From the cell containing the given text, extract its center point as [X, Y] coordinate. 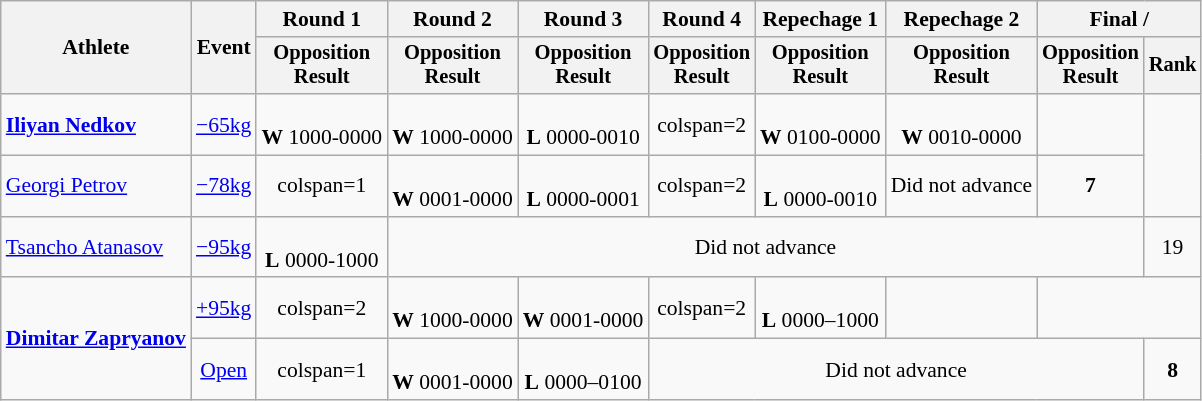
Open [224, 370]
−95kg [224, 248]
Round 4 [702, 19]
Tsancho Atanasov [96, 248]
L 0000–1000 [820, 308]
−65kg [224, 124]
Event [224, 48]
8 [1173, 370]
W 0100-0000 [820, 124]
7 [1090, 186]
−78kg [224, 186]
Repechage 1 [820, 19]
L 0000–0100 [584, 370]
Georgi Petrov [96, 186]
L 0000-0001 [584, 186]
Final / [1119, 19]
Dimitar Zapryanov [96, 339]
19 [1173, 248]
+95kg [224, 308]
L 0000-1000 [322, 248]
Round 2 [452, 19]
Round 1 [322, 19]
Round 3 [584, 19]
Repechage 2 [962, 19]
Rank [1173, 66]
W 0010-0000 [962, 124]
Iliyan Nedkov [96, 124]
Athlete [96, 48]
